From the cell containing the given text, extract its center point as (X, Y) coordinate. 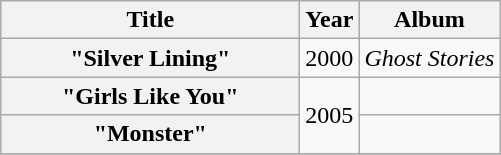
Year (330, 20)
2005 (330, 115)
Title (150, 20)
"Silver Lining" (150, 58)
Ghost Stories (430, 58)
"Girls Like You" (150, 96)
Album (430, 20)
2000 (330, 58)
"Monster" (150, 134)
